Return the (x, y) coordinate for the center point of the cell that contains the specified text.  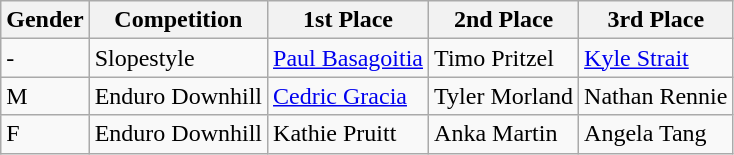
Kathie Pruitt (348, 134)
F (45, 134)
Competition (178, 20)
Slopestyle (178, 58)
Timo Pritzel (504, 58)
2nd Place (504, 20)
Tyler Morland (504, 96)
3rd Place (656, 20)
Paul Basagoitia (348, 58)
Angela Tang (656, 134)
M (45, 96)
- (45, 58)
Gender (45, 20)
Nathan Rennie (656, 96)
Cedric Gracia (348, 96)
Anka Martin (504, 134)
1st Place (348, 20)
Kyle Strait (656, 58)
